Scan for the cell matching the given text and deliver its [x, y] coordinate at center. 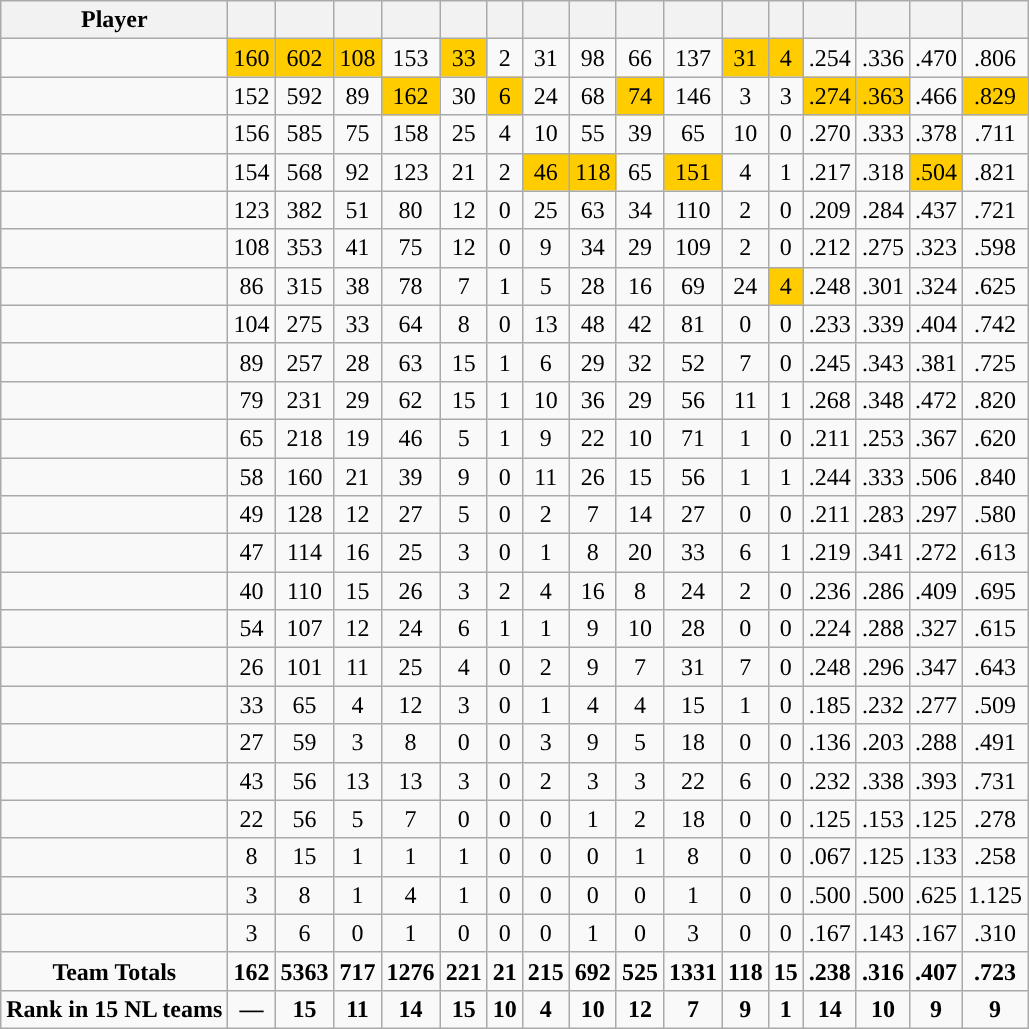
42 [640, 324]
36 [592, 400]
.742 [994, 324]
.236 [830, 591]
.504 [936, 172]
.224 [830, 629]
66 [640, 58]
585 [304, 134]
55 [592, 134]
.133 [936, 857]
101 [304, 667]
.327 [936, 629]
.258 [994, 857]
.580 [994, 515]
20 [640, 553]
.212 [830, 248]
.297 [936, 515]
.324 [936, 286]
568 [304, 172]
.143 [882, 933]
692 [592, 971]
19 [358, 438]
.598 [994, 248]
62 [410, 400]
717 [358, 971]
.238 [830, 971]
54 [252, 629]
.695 [994, 591]
— [252, 1009]
275 [304, 324]
.233 [830, 324]
51 [358, 210]
104 [252, 324]
.378 [936, 134]
.278 [994, 819]
48 [592, 324]
.343 [882, 362]
.643 [994, 667]
.506 [936, 477]
78 [410, 286]
.829 [994, 96]
.723 [994, 971]
153 [410, 58]
353 [304, 248]
.363 [882, 96]
.393 [936, 781]
.277 [936, 705]
.821 [994, 172]
.711 [994, 134]
146 [692, 96]
.347 [936, 667]
158 [410, 134]
114 [304, 553]
.725 [994, 362]
382 [304, 210]
.404 [936, 324]
.284 [882, 210]
152 [252, 96]
86 [252, 286]
154 [252, 172]
Team Totals [114, 971]
58 [252, 477]
.409 [936, 591]
1.125 [994, 895]
Rank in 15 NL teams [114, 1009]
64 [410, 324]
.310 [994, 933]
.153 [882, 819]
.301 [882, 286]
.185 [830, 705]
68 [592, 96]
.219 [830, 553]
.253 [882, 438]
.268 [830, 400]
231 [304, 400]
315 [304, 286]
71 [692, 438]
.067 [830, 857]
602 [304, 58]
.437 [936, 210]
.209 [830, 210]
43 [252, 781]
.283 [882, 515]
32 [640, 362]
.323 [936, 248]
.339 [882, 324]
215 [546, 971]
.509 [994, 705]
107 [304, 629]
81 [692, 324]
.620 [994, 438]
.840 [994, 477]
.270 [830, 134]
.381 [936, 362]
156 [252, 134]
.472 [936, 400]
.341 [882, 553]
79 [252, 400]
49 [252, 515]
221 [464, 971]
.136 [830, 743]
98 [592, 58]
.336 [882, 58]
92 [358, 172]
1276 [410, 971]
.318 [882, 172]
.245 [830, 362]
Player [114, 20]
.613 [994, 553]
.367 [936, 438]
69 [692, 286]
109 [692, 248]
38 [358, 286]
30 [464, 96]
218 [304, 438]
80 [410, 210]
.348 [882, 400]
.286 [882, 591]
40 [252, 591]
.274 [830, 96]
.820 [994, 400]
.338 [882, 781]
52 [692, 362]
.272 [936, 553]
59 [304, 743]
.806 [994, 58]
525 [640, 971]
.615 [994, 629]
1331 [692, 971]
.721 [994, 210]
.275 [882, 248]
.203 [882, 743]
.316 [882, 971]
257 [304, 362]
.296 [882, 667]
.470 [936, 58]
.244 [830, 477]
137 [692, 58]
.217 [830, 172]
.254 [830, 58]
151 [692, 172]
.731 [994, 781]
592 [304, 96]
47 [252, 553]
.407 [936, 971]
128 [304, 515]
.491 [994, 743]
.466 [936, 96]
41 [358, 248]
5363 [304, 971]
74 [640, 96]
